Determine the [x, y] coordinate at the center of the cell enclosing the given text.  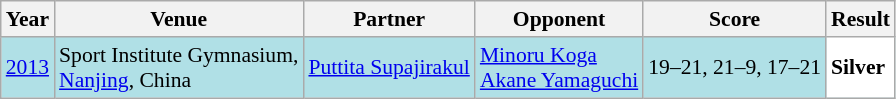
Minoru Koga Akane Yamaguchi [559, 68]
Result [860, 19]
Puttita Supajirakul [388, 68]
Score [734, 19]
Year [28, 19]
2013 [28, 68]
Silver [860, 68]
Sport Institute Gymnasium,Nanjing, China [178, 68]
Venue [178, 19]
19–21, 21–9, 17–21 [734, 68]
Opponent [559, 19]
Partner [388, 19]
